For the text-containing cell, return its midpoint in (x, y) coordinate format. 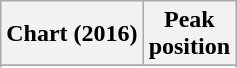
Peakposition (189, 34)
Chart (2016) (72, 34)
